Detect which cell encompasses the target text, then output its (x, y) center coordinate. 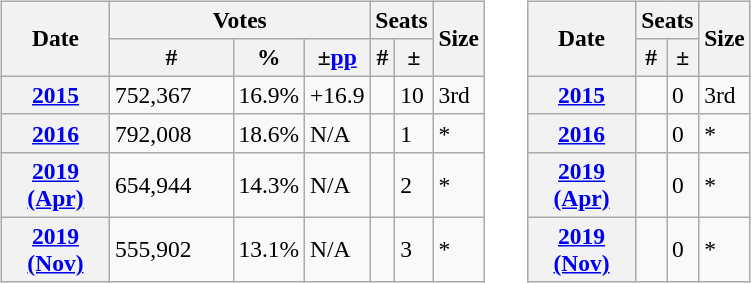
654,944 (172, 184)
Votes (240, 20)
1 (414, 133)
792,008 (172, 133)
+16.9 (338, 96)
14.3% (269, 184)
2 (414, 184)
13.1% (269, 250)
752,367 (172, 96)
±pp (338, 58)
3 (414, 250)
10 (414, 96)
16.9% (269, 96)
555,902 (172, 250)
% (269, 58)
18.6% (269, 133)
